For the text-containing cell, return its midpoint in (x, y) coordinate format. 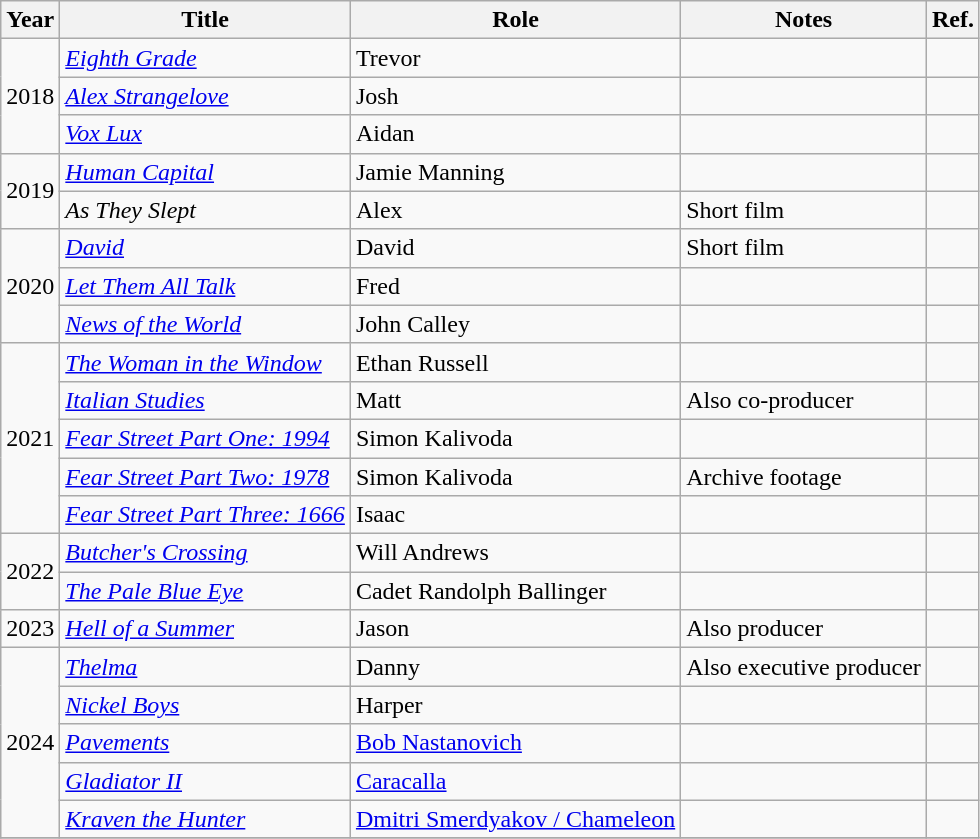
Ref. (952, 20)
2019 (30, 191)
Jason (515, 629)
Thelma (206, 667)
Danny (515, 667)
Italian Studies (206, 400)
Trevor (515, 58)
Josh (515, 96)
News of the World (206, 324)
Title (206, 20)
Dmitri Smerdyakov / Chameleon (515, 819)
Fred (515, 286)
Notes (804, 20)
Vox Lux (206, 134)
Aidan (515, 134)
Cadet Randolph Ballinger (515, 591)
Matt (515, 400)
2020 (30, 286)
Eighth Grade (206, 58)
Ethan Russell (515, 362)
Also executive producer (804, 667)
Fear Street Part Two: 1978 (206, 477)
Nickel Boys (206, 705)
Gladiator II (206, 781)
Also co-producer (804, 400)
Year (30, 20)
Pavements (206, 743)
Bob Nastanovich (515, 743)
Butcher's Crossing (206, 553)
2022 (30, 572)
Human Capital (206, 172)
Hell of a Summer (206, 629)
Role (515, 20)
Fear Street Part Three: 1666 (206, 515)
Archive footage (804, 477)
The Woman in the Window (206, 362)
Kraven the Hunter (206, 819)
Isaac (515, 515)
Jamie Manning (515, 172)
Will Andrews (515, 553)
Fear Street Part One: 1994 (206, 438)
Harper (515, 705)
Let Them All Talk (206, 286)
2024 (30, 743)
Caracalla (515, 781)
As They Slept (206, 210)
2023 (30, 629)
2018 (30, 96)
The Pale Blue Eye (206, 591)
Alex (515, 210)
Alex Strangelove (206, 96)
John Calley (515, 324)
2021 (30, 438)
Also producer (804, 629)
